Determine the (X, Y) coordinate at the center of the cell enclosing the given text.  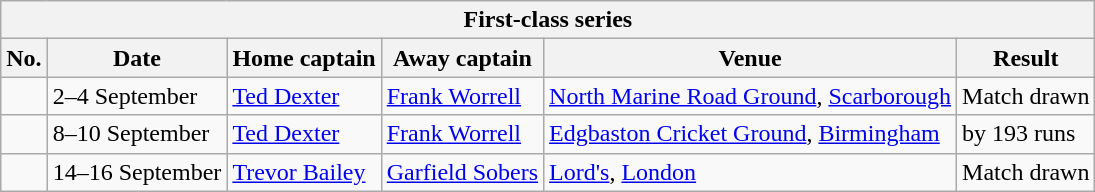
First-class series (548, 20)
Garfield Sobers (462, 172)
No. (24, 58)
by 193 runs (1026, 134)
Lord's, London (750, 172)
North Marine Road Ground, Scarborough (750, 96)
Venue (750, 58)
Edgbaston Cricket Ground, Birmingham (750, 134)
8–10 September (137, 134)
Trevor Bailey (304, 172)
Result (1026, 58)
2–4 September (137, 96)
Home captain (304, 58)
14–16 September (137, 172)
Away captain (462, 58)
Date (137, 58)
